Determine the [x, y] coordinate at the center of the cell enclosing the given text.  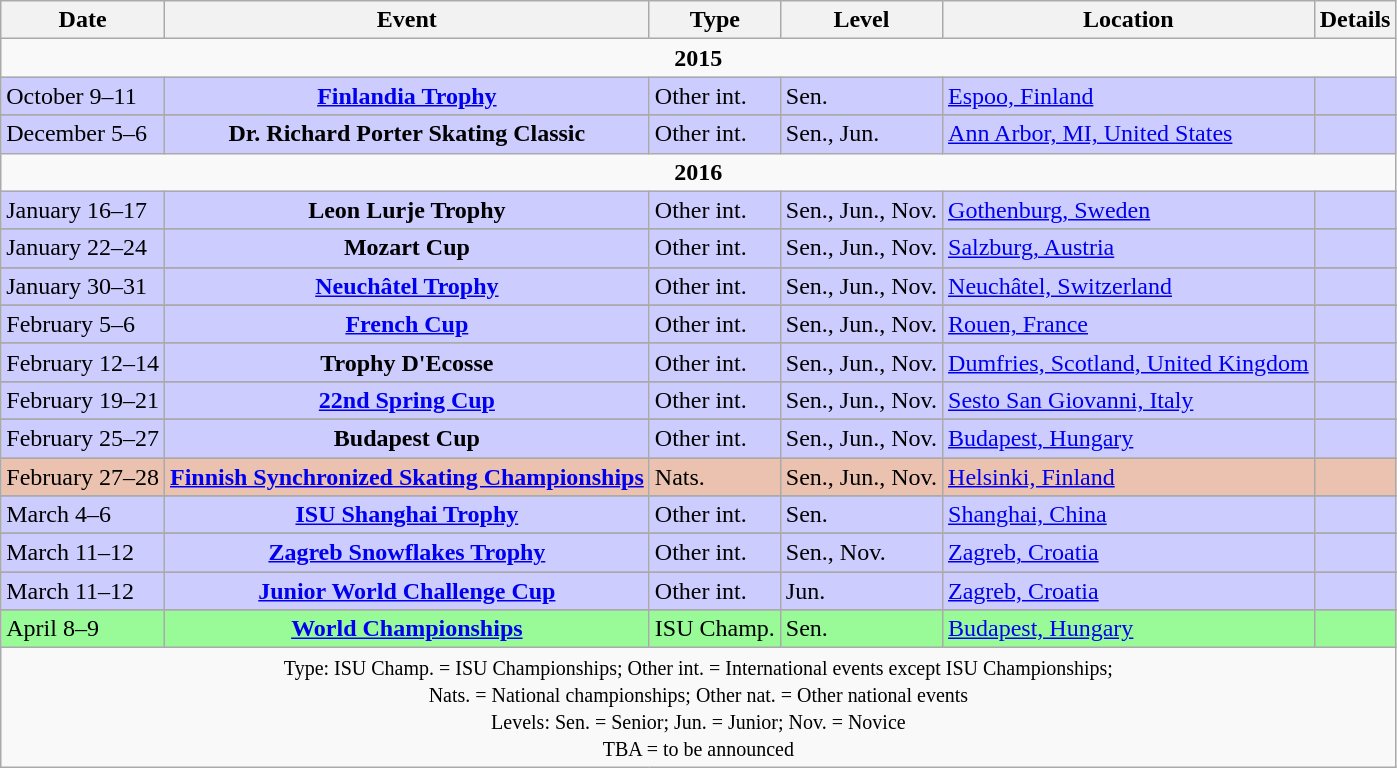
January 30–31 [83, 286]
Jun. [861, 591]
Details [1355, 20]
Sen., Jun. [861, 134]
Mozart Cup [406, 248]
February 25–27 [83, 438]
January 16–17 [83, 210]
Nats. [714, 477]
Finnish Synchronized Skating Championships [406, 477]
Helsinki, Finland [1129, 477]
February 19–21 [83, 400]
Salzburg, Austria [1129, 248]
February 5–6 [83, 324]
Shanghai, China [1129, 515]
October 9–11 [83, 96]
22nd Spring Cup [406, 400]
Finlandia Trophy [406, 96]
Rouen, France [1129, 324]
Type [714, 20]
Espoo, Finland [1129, 96]
Ann Arbor, MI, United States [1129, 134]
Neuchâtel, Switzerland [1129, 286]
ISU Champ. [714, 629]
Event [406, 20]
Trophy D'Ecosse [406, 362]
Zagreb Snowflakes Trophy [406, 553]
January 22–24 [83, 248]
World Championships [406, 629]
Dr. Richard Porter Skating Classic [406, 134]
February 27–28 [83, 477]
Junior World Challenge Cup [406, 591]
Location [1129, 20]
Budapest Cup [406, 438]
Leon Lurje Trophy [406, 210]
Date [83, 20]
Level [861, 20]
Gothenburg, Sweden [1129, 210]
December 5–6 [83, 134]
Sesto San Giovanni, Italy [1129, 400]
Neuchâtel Trophy [406, 286]
2015 [698, 58]
ISU Shanghai Trophy [406, 515]
French Cup [406, 324]
February 12–14 [83, 362]
Sen., Nov. [861, 553]
Dumfries, Scotland, United Kingdom [1129, 362]
March 4–6 [83, 515]
April 8–9 [83, 629]
2016 [698, 172]
